Identify which cell holds the provided text, then report its [X, Y] central coordinate. 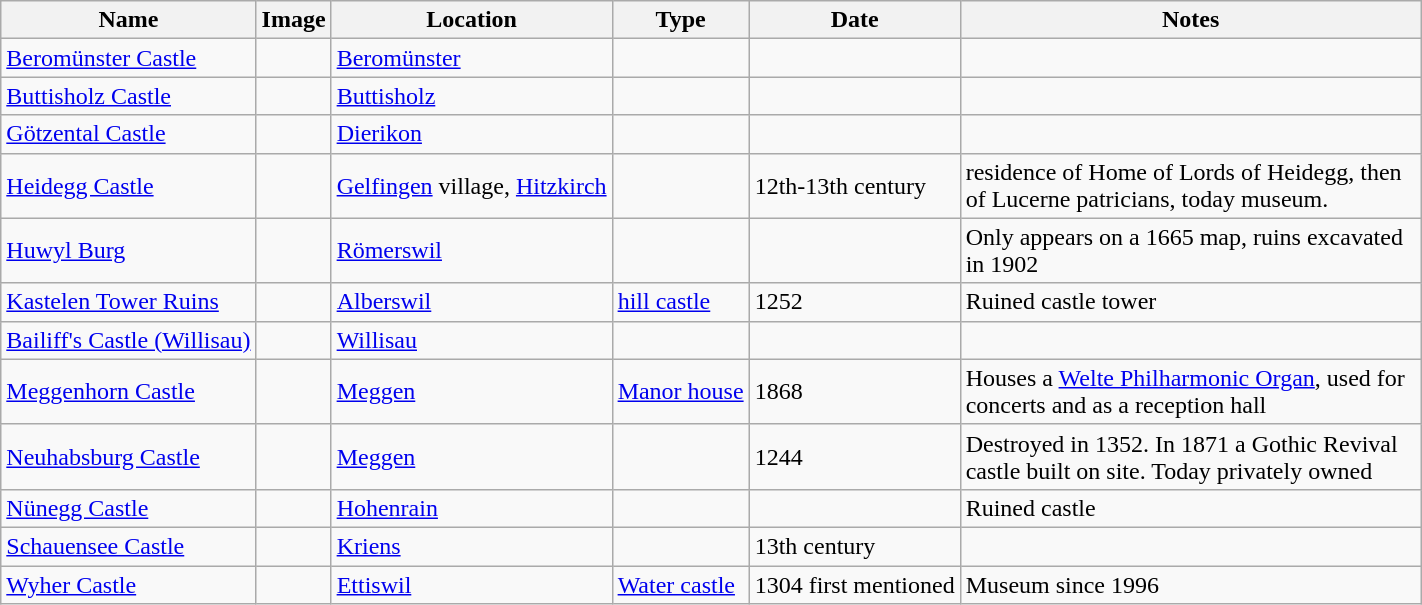
Type [680, 20]
1244 [854, 456]
Notes [1190, 20]
Location [472, 20]
Wyher Castle [128, 585]
Beromünster [472, 58]
residence of Home of Lords of Heidegg, then of Lucerne patricians, today museum. [1190, 186]
Schauensee Castle [128, 546]
hill castle [680, 302]
Water castle [680, 585]
Houses a Welte Philharmonic Organ, used for concerts and as a reception hall [1190, 392]
Buttisholz [472, 96]
13th century [854, 546]
Gelfingen village, Hitzkirch [472, 186]
Nünegg Castle [128, 508]
12th-13th century [854, 186]
Ruined castle tower [1190, 302]
Manor house [680, 392]
Neuhabsburg Castle [128, 456]
Heidegg Castle [128, 186]
Destroyed in 1352. In 1871 a Gothic Revival castle built on site. Today privately owned [1190, 456]
Alberswil [472, 302]
Ettiswil [472, 585]
Kriens [472, 546]
Huwyl Burg [128, 250]
Museum since 1996 [1190, 585]
Beromünster Castle [128, 58]
Meggenhorn Castle [128, 392]
1868 [854, 392]
Buttisholz Castle [128, 96]
1304 first mentioned [854, 585]
Willisau [472, 340]
Dierikon [472, 134]
Götzental Castle [128, 134]
Römerswil [472, 250]
Hohenrain [472, 508]
Ruined castle [1190, 508]
Name [128, 20]
Only appears on a 1665 map, ruins excavated in 1902 [1190, 250]
Date [854, 20]
Kastelen Tower Ruins [128, 302]
Bailiff's Castle (Willisau) [128, 340]
Image [294, 20]
1252 [854, 302]
